From the cell containing the given text, extract its center point as (X, Y) coordinate. 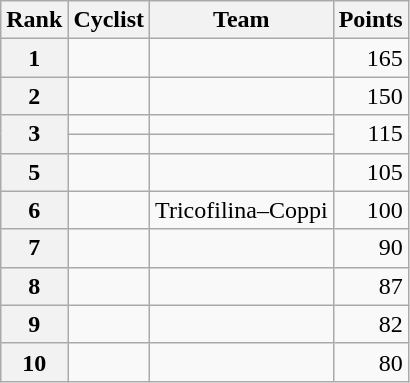
Tricofilina–Coppi (242, 210)
6 (34, 210)
Cyclist (109, 20)
3 (34, 134)
10 (34, 362)
90 (370, 248)
Points (370, 20)
105 (370, 172)
7 (34, 248)
Team (242, 20)
82 (370, 324)
80 (370, 362)
1 (34, 58)
165 (370, 58)
9 (34, 324)
8 (34, 286)
2 (34, 96)
87 (370, 286)
115 (370, 134)
100 (370, 210)
5 (34, 172)
Rank (34, 20)
150 (370, 96)
